Pinpoint the cell where the given text exists, returning its (X, Y) midpoint coordinate. 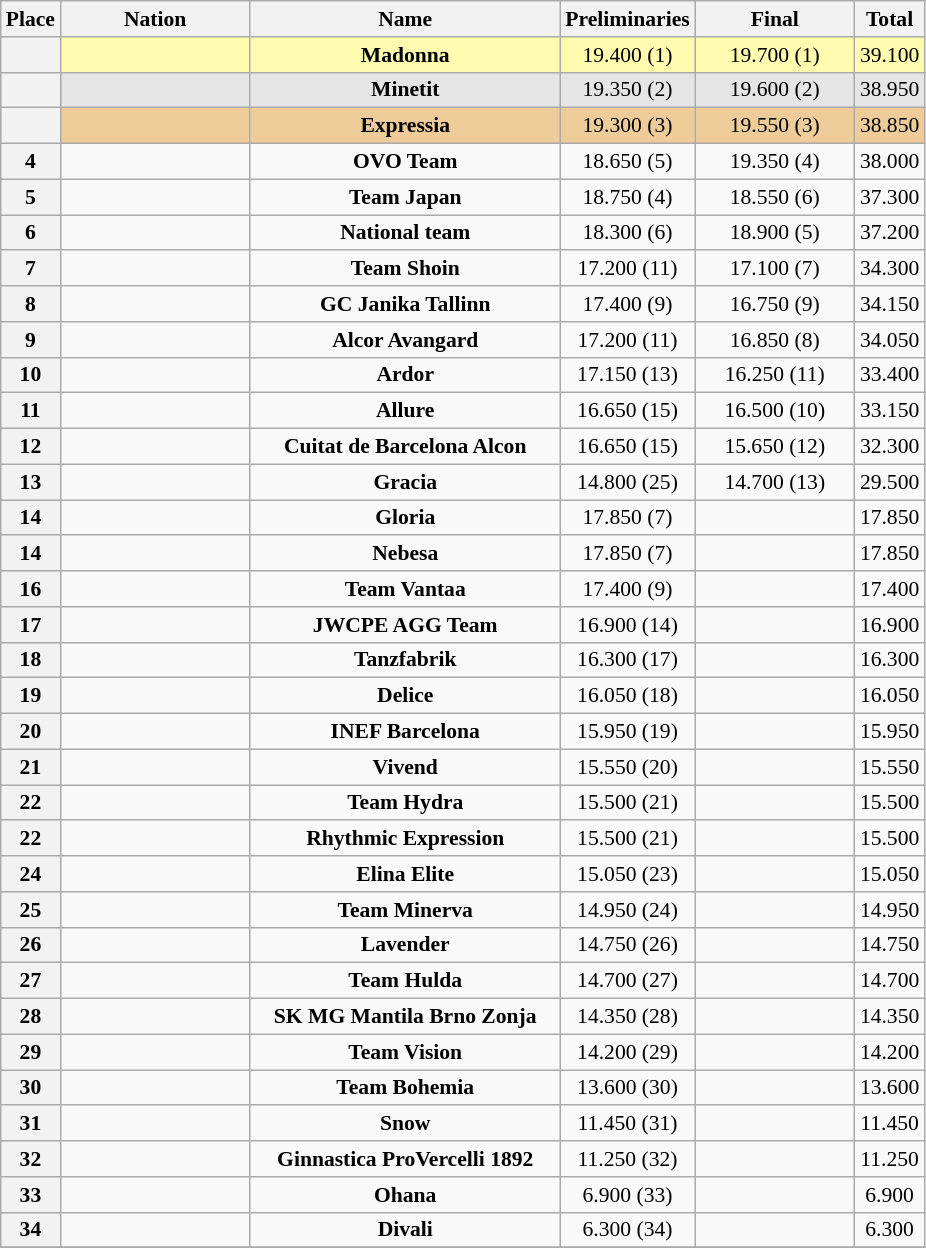
37.300 (890, 197)
34 (30, 1230)
33.150 (890, 411)
24 (30, 874)
Ardor (405, 375)
15.550 (20) (627, 767)
19.400 (1) (627, 55)
17 (30, 625)
18.550 (6) (775, 197)
9 (30, 340)
19.700 (1) (775, 55)
Vivend (405, 767)
11.450 (890, 1124)
Alcor Avangard (405, 340)
14.200 (29) (627, 1052)
38.850 (890, 126)
33.400 (890, 375)
27 (30, 981)
15.050 (23) (627, 874)
Nation (155, 19)
16.300 (890, 660)
38.950 (890, 90)
34.300 (890, 269)
19.300 (3) (627, 126)
Madonna (405, 55)
Lavender (405, 945)
7 (30, 269)
6.300 (34) (627, 1230)
INEF Barcelona (405, 732)
15.950 (19) (627, 732)
15.050 (890, 874)
Team Japan (405, 197)
Tanzfabrik (405, 660)
16.050 (890, 696)
17.150 (13) (627, 375)
16.250 (11) (775, 375)
Team Shoin (405, 269)
16.750 (9) (775, 304)
29 (30, 1052)
13.600 (30) (627, 1088)
Delice (405, 696)
19 (30, 696)
GC Janika Tallinn (405, 304)
13.600 (890, 1088)
34.150 (890, 304)
13 (30, 482)
14.200 (890, 1052)
Snow (405, 1124)
16.900 (890, 625)
38.000 (890, 162)
14.700 (27) (627, 981)
National team (405, 233)
30 (30, 1088)
Allure (405, 411)
34.050 (890, 340)
16.050 (18) (627, 696)
14.350 (28) (627, 1017)
16.500 (10) (775, 411)
14.700 (13) (775, 482)
Cuitat de Barcelona Alcon (405, 447)
16 (30, 589)
16.900 (14) (627, 625)
14.950 (890, 910)
Ohana (405, 1195)
33 (30, 1195)
15.550 (890, 767)
Gracia (405, 482)
16.850 (8) (775, 340)
19.350 (4) (775, 162)
Expressia (405, 126)
6.300 (890, 1230)
14.750 (890, 945)
Nebesa (405, 554)
Divali (405, 1230)
Gloria (405, 518)
Place (30, 19)
14.700 (890, 981)
8 (30, 304)
19.600 (2) (775, 90)
11.250 (890, 1159)
Name (405, 19)
14.350 (890, 1017)
18.650 (5) (627, 162)
11.450 (31) (627, 1124)
17.400 (890, 589)
JWCPE AGG Team (405, 625)
32 (30, 1159)
18.900 (5) (775, 233)
15.950 (890, 732)
14.750 (26) (627, 945)
11 (30, 411)
14.800 (25) (627, 482)
Team Hydra (405, 803)
18.300 (6) (627, 233)
26 (30, 945)
28 (30, 1017)
Total (890, 19)
Rhythmic Expression (405, 839)
18 (30, 660)
Team Bohemia (405, 1088)
31 (30, 1124)
17.100 (7) (775, 269)
25 (30, 910)
Elina Elite (405, 874)
Team Vantaa (405, 589)
19.350 (2) (627, 90)
32.300 (890, 447)
6.900 (890, 1195)
16.300 (17) (627, 660)
14.950 (24) (627, 910)
Team Minerva (405, 910)
19.550 (3) (775, 126)
OVO Team (405, 162)
10 (30, 375)
4 (30, 162)
Team Vision (405, 1052)
21 (30, 767)
29.500 (890, 482)
18.750 (4) (627, 197)
5 (30, 197)
12 (30, 447)
Preliminaries (627, 19)
11.250 (32) (627, 1159)
Minetit (405, 90)
Team Hulda (405, 981)
SK MG Mantila Brno Zonja (405, 1017)
39.100 (890, 55)
Final (775, 19)
15.650 (12) (775, 447)
6 (30, 233)
6.900 (33) (627, 1195)
Ginnastica ProVercelli 1892 (405, 1159)
20 (30, 732)
37.200 (890, 233)
